Capture the cell that displays the provided text and extract its [X, Y] central coordinate. 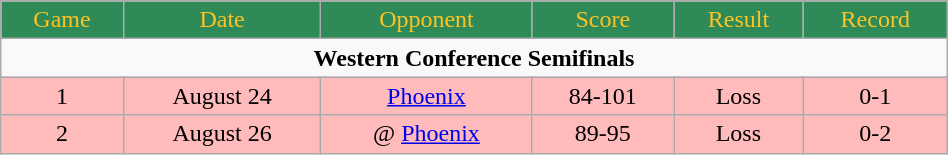
Phoenix [426, 96]
0-2 [875, 134]
Score [603, 20]
@ Phoenix [426, 134]
August 26 [222, 134]
2 [62, 134]
Game [62, 20]
Result [739, 20]
August 24 [222, 96]
0-1 [875, 96]
Opponent [426, 20]
Date [222, 20]
84-101 [603, 96]
89-95 [603, 134]
Western Conference Semifinals [474, 58]
Record [875, 20]
1 [62, 96]
